For the text-containing cell, return its midpoint in (X, Y) coordinate format. 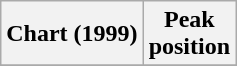
Peakposition (189, 34)
Chart (1999) (72, 34)
